Scan for the cell matching the given text and deliver its (x, y) coordinate at center. 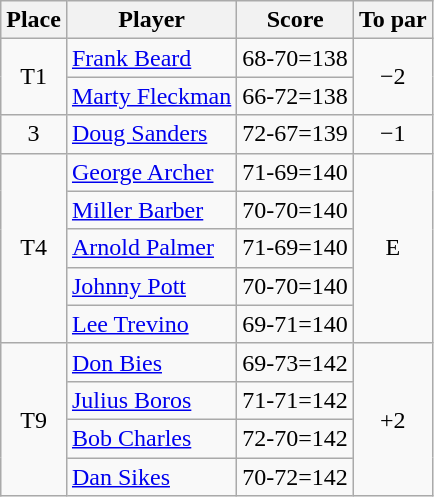
−1 (392, 134)
68-70=138 (296, 58)
Johnny Pott (151, 286)
Bob Charles (151, 438)
Marty Fleckman (151, 96)
+2 (392, 419)
71-71=142 (296, 400)
Frank Beard (151, 58)
69-73=142 (296, 362)
Don Bies (151, 362)
72-67=139 (296, 134)
T9 (34, 419)
66-72=138 (296, 96)
−2 (392, 77)
3 (34, 134)
Miller Barber (151, 210)
To par (392, 20)
George Archer (151, 172)
70-72=142 (296, 477)
Arnold Palmer (151, 248)
E (392, 248)
Place (34, 20)
Doug Sanders (151, 134)
Julius Boros (151, 400)
Dan Sikes (151, 477)
Player (151, 20)
T4 (34, 248)
69-71=140 (296, 324)
T1 (34, 77)
Score (296, 20)
Lee Trevino (151, 324)
72-70=142 (296, 438)
